Return (x, y) of the center of cell containing provided text 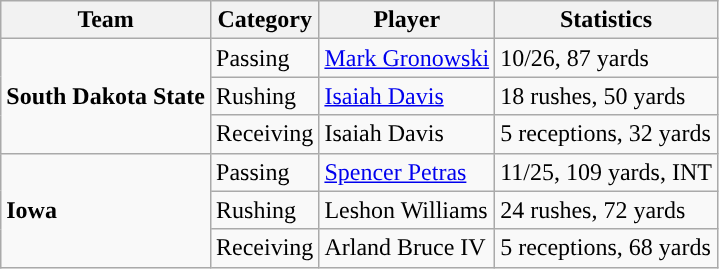
Player (407, 20)
Spencer Petras (407, 172)
5 receptions, 32 yards (606, 134)
24 rushes, 72 yards (606, 210)
Category (265, 20)
Leshon Williams (407, 210)
10/26, 87 yards (606, 58)
Statistics (606, 20)
11/25, 109 yards, INT (606, 172)
Arland Bruce IV (407, 248)
Team (106, 20)
South Dakota State (106, 96)
Iowa (106, 210)
18 rushes, 50 yards (606, 96)
5 receptions, 68 yards (606, 248)
Mark Gronowski (407, 58)
